Identify which cell holds the provided text, then report its [x, y] central coordinate. 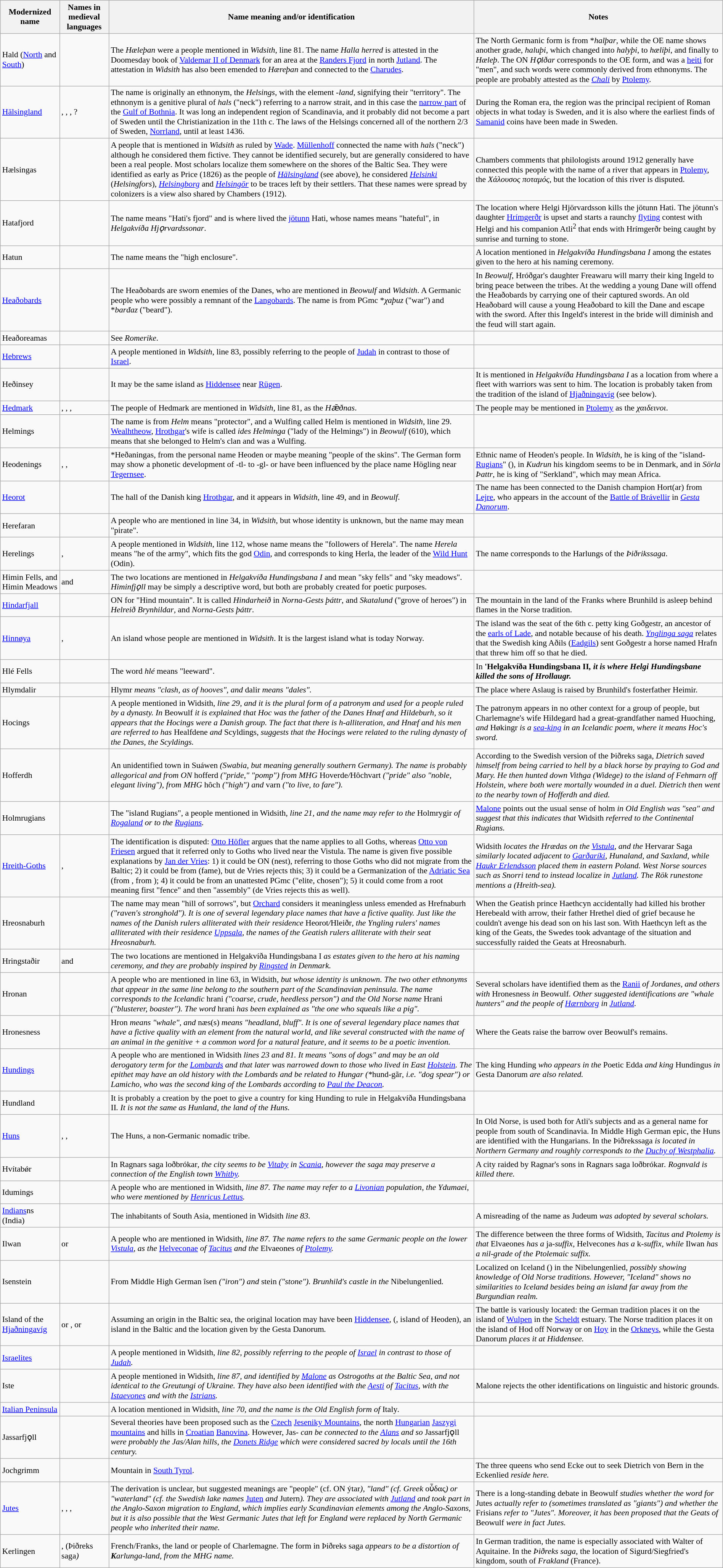
Hocings [30, 723]
Hvítabǿr [30, 1169]
The "island Rugians", a people mentioned in Widsith, line 21, and the name may refer to the Holmrygir of Rogaland or to the Rugians. [291, 818]
The name corresponds to the Harlungs of the Þiðrikssaga. [599, 554]
French/Franks, the land or people of Charlemagne. The form in Þiðreks saga appears to be a distortion of Karlunga-land, from the MHG name. [291, 1551]
A people who are mentioned in line 34, in Widsith, but whose identity is unknown, but the name may mean "pirate". [291, 526]
Israelites [30, 1357]
Heðinsey [30, 385]
Hatun [30, 257]
A people mentioned in Widsith, line 82, possibly referring to the people of Israel in contrast to those of Judah. [291, 1357]
See Romerike. [291, 338]
The name means the "high enclosure". [291, 257]
A people who are mentioned in Widsith, line 87. The name may refer to a Livonian population, the Ydumaei, who were mentioned by Henricus Lettus. [291, 1193]
The Huns, a non-Germanic nomadic tribe. [291, 1136]
Jassarfjǫll [30, 1437]
Idumings [30, 1193]
Hronesness [30, 1032]
Holmrugians [30, 818]
Hlé Fells [30, 671]
Indiansns (India) [30, 1215]
An island whose people are mentioned in Widsith. It is the largest island what is today Norway. [291, 638]
The three queens who send Ecke out to seek Dietrich von Bern in the Eckenlied reside here. [599, 1470]
It may be the same island as Hiddensee near Rügen. [291, 385]
, (Þiðreks saga) [84, 1551]
Hälsingland [30, 112]
Modernized name [30, 17]
Hronan [30, 994]
ON for "Hind mountain". It is called Hindarheið in Norna-Gests þáttr, and Skatalund ("grove of heroes") in Helreið Brynhildar, and Norna-Gests þáttr. [291, 605]
Heaðobards [30, 300]
The hall of the Danish king Hrothgar, and it appears in Widsith, line 49, and in Beowulf. [291, 497]
Hreith-Goths [30, 866]
Heodenings [30, 465]
The place where Aslaug is raised by Brunhild's fosterfather Heimir. [599, 690]
Hofferdh [30, 776]
A location mentioned in Widsith, line 70, and the name is the Old English form of Italy. [291, 1409]
Hedmark [30, 408]
or , or [84, 1325]
Hinnøya [30, 638]
, , , ? [84, 112]
Hreosnaburh [30, 923]
The name has been connected to the Danish champion Hort(ar) from Lejre, who appears in the account of the Battle of Brávellir in Gesta Danorum. [599, 497]
Notes [599, 17]
The inhabitants of South Asia, mentioned in Widsith line 83. [291, 1215]
Hringstaðir [30, 961]
A people mentioned in Widsith, line 83, possibly referring to the people of Judah in contrast to those of Israel. [291, 356]
Mountain in South Tyrol. [291, 1470]
or [84, 1244]
The king Hunding who appears in the Poetic Edda and king Hundingus in Gesta Danorum are also related. [599, 1070]
Jutes [30, 1508]
Hindarfjall [30, 605]
Names in medieval languages [84, 17]
Where the Geats raise the barrow over Beowulf's remains. [599, 1032]
Hlymdalir [30, 690]
Heorot [30, 497]
The word hlé means "leeward". [291, 671]
Himin Fells, and Himin Meadows [30, 582]
In Ragnars saga loðbrókar, the city seems to be Vitaby in Scania, however the saga may preserve a connection of the English town Whitby. [291, 1169]
Isenstein [30, 1282]
Heaðoreamas [30, 338]
Huns [30, 1136]
Malone points out the usual sense of holm in Old English was "sea" and suggest that this indicates that Widsith referred to the Continental Rugians. [599, 818]
Italian Peninsula [30, 1409]
Ilwan [30, 1244]
Kerlingen [30, 1551]
Hundings [30, 1070]
Island of the Hjaðningavíg [30, 1325]
A city raided by Ragnar's sons in Ragnars saga loðbrókar. Rognvald is killed there. [599, 1169]
Herelings [30, 554]
A location mentioned in Helgakvíða Hundingsbana I among the estates given to the hero at his naming ceremony. [599, 257]
Hebrews [30, 356]
The people may be mentioned in Ptolemy as the χαιδεινοι. [599, 408]
The name means "Hati's fjord" and is where lived the jötunn Hati, whose names means "hateful", in Helgakvíða Hjǫrvardssonar. [291, 223]
Hatafjord [30, 223]
Malone rejects the other identifications on linguistic and historic grounds. [599, 1386]
The people of Hedmark are mentioned in Widsith, line 81, as the Hǣðnas. [291, 408]
The mountain in the land of the Franks where Brunhild is asleep behind flames in the Norse tradition. [599, 605]
Hald (North and South) [30, 60]
Hundland [30, 1103]
Hlymr means "clash, as of hooves", and dalir means "dales". [291, 690]
Helmings [30, 431]
Herefaran [30, 526]
Name meaning and/or identification [291, 17]
Jochgrimm [30, 1470]
Hælsingas [30, 169]
A misreading of the name as Judeum was adopted by several scholars. [599, 1215]
Iste [30, 1386]
In 'Helgakvíða Hundingsbana II, it is where Helgi Hundingsbane killed the sons of Hrollaugr. [599, 671]
From Middle High German îsen ("iron") and stein ("stone"). Brunhild's castle in the Nibelungenlied. [291, 1282]
